For the text-containing cell, return its midpoint in [X, Y] coordinate format. 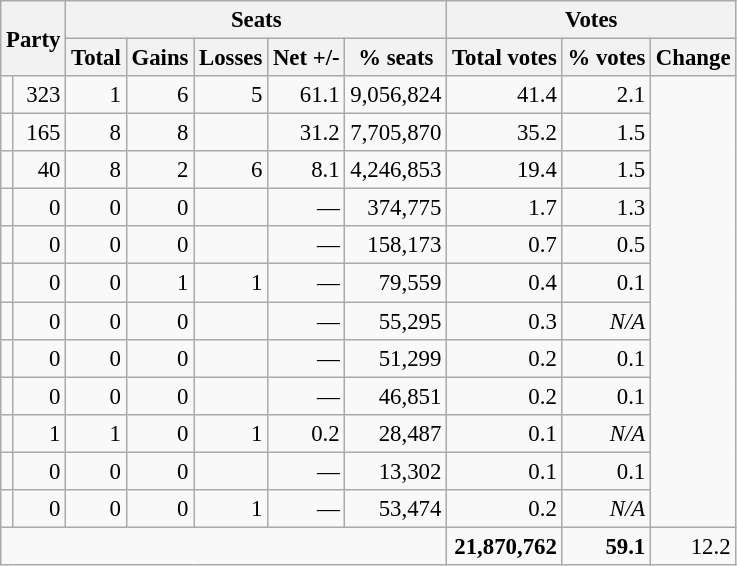
4,246,853 [396, 170]
21,870,762 [504, 546]
46,851 [396, 396]
59.1 [606, 546]
Gains [160, 58]
5 [231, 95]
Total votes [504, 58]
7,705,870 [396, 133]
9,056,824 [396, 95]
12.2 [694, 546]
2.1 [606, 95]
35.2 [504, 133]
31.2 [306, 133]
53,474 [396, 509]
61.1 [306, 95]
28,487 [396, 433]
0.7 [504, 245]
51,299 [396, 358]
1.3 [606, 208]
Seats [256, 20]
13,302 [396, 471]
% seats [396, 58]
79,559 [396, 283]
Net +/- [306, 58]
323 [40, 95]
41.4 [504, 95]
165 [40, 133]
374,775 [396, 208]
0.5 [606, 245]
55,295 [396, 321]
Party [34, 38]
40 [40, 170]
Losses [231, 58]
0.3 [504, 321]
8.1 [306, 170]
1.7 [504, 208]
2 [160, 170]
% votes [606, 58]
Votes [592, 20]
Total [96, 58]
158,173 [396, 245]
0.4 [504, 283]
19.4 [504, 170]
Change [694, 58]
